Locate the cell with the specified text and output its [x, y] center coordinate. 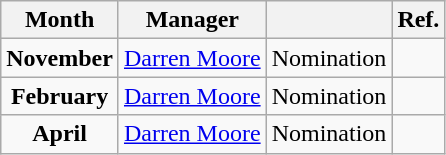
April [60, 134]
February [60, 96]
Manager [192, 20]
Month [60, 20]
Ref. [418, 20]
November [60, 58]
